Detect which cell encompasses the target text, then output its [x, y] center coordinate. 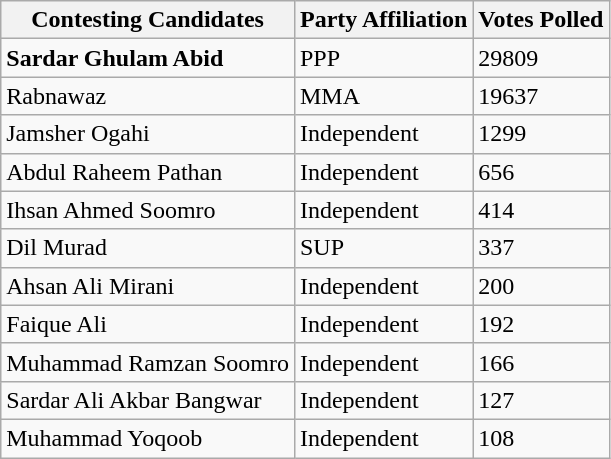
Ihsan Ahmed Soomro [148, 210]
127 [541, 400]
192 [541, 324]
166 [541, 362]
SUP [383, 248]
29809 [541, 58]
108 [541, 438]
Rabnawaz [148, 96]
414 [541, 210]
Party Affiliation [383, 20]
Muhammad Ramzan Soomro [148, 362]
Votes Polled [541, 20]
Sardar Ghulam Abid [148, 58]
Sardar Ali Akbar Bangwar [148, 400]
337 [541, 248]
Jamsher Ogahi [148, 134]
1299 [541, 134]
Muhammad Yoqoob [148, 438]
PPP [383, 58]
Contesting Candidates [148, 20]
Abdul Raheem Pathan [148, 172]
200 [541, 286]
Faique Ali [148, 324]
19637 [541, 96]
Dil Murad [148, 248]
MMA [383, 96]
656 [541, 172]
Ahsan Ali Mirani [148, 286]
